From the cell containing the given text, extract its center point as [x, y] coordinate. 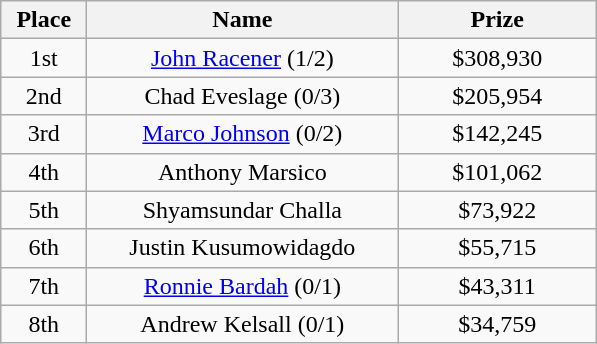
3rd [44, 134]
$101,062 [498, 172]
Marco Johnson (0/2) [242, 134]
Ronnie Bardah (0/1) [242, 286]
John Racener (1/2) [242, 58]
$55,715 [498, 248]
$34,759 [498, 324]
Shyamsundar Challa [242, 210]
2nd [44, 96]
Chad Eveslage (0/3) [242, 96]
$43,311 [498, 286]
1st [44, 58]
5th [44, 210]
Prize [498, 20]
Justin Kusumowidagdo [242, 248]
4th [44, 172]
$205,954 [498, 96]
Name [242, 20]
Anthony Marsico [242, 172]
Andrew Kelsall (0/1) [242, 324]
$142,245 [498, 134]
$308,930 [498, 58]
8th [44, 324]
$73,922 [498, 210]
6th [44, 248]
Place [44, 20]
7th [44, 286]
